Search for the cell housing the specified text and yield its [X, Y] center coordinate. 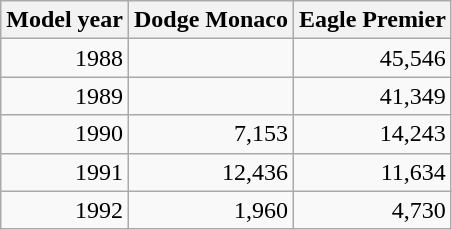
1990 [65, 134]
1,960 [210, 210]
1991 [65, 172]
4,730 [372, 210]
45,546 [372, 58]
1989 [65, 96]
14,243 [372, 134]
11,634 [372, 172]
1992 [65, 210]
Model year [65, 20]
Dodge Monaco [210, 20]
Eagle Premier [372, 20]
7,153 [210, 134]
12,436 [210, 172]
41,349 [372, 96]
1988 [65, 58]
